Pinpoint the cell where the given text exists, returning its (x, y) midpoint coordinate. 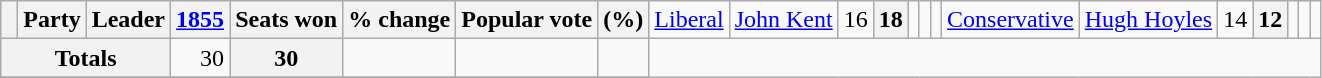
Party (52, 20)
16 (856, 20)
Hugh Hoyles (1148, 20)
Leader (128, 20)
% change (400, 20)
1855 (200, 20)
(%) (624, 20)
John Kent (784, 20)
Popular vote (527, 20)
Liberal (689, 20)
18 (890, 20)
14 (1236, 20)
12 (1270, 20)
Conservative (1011, 20)
Totals (86, 58)
Seats won (286, 20)
